Pinpoint the cell where the given text exists, returning its (x, y) midpoint coordinate. 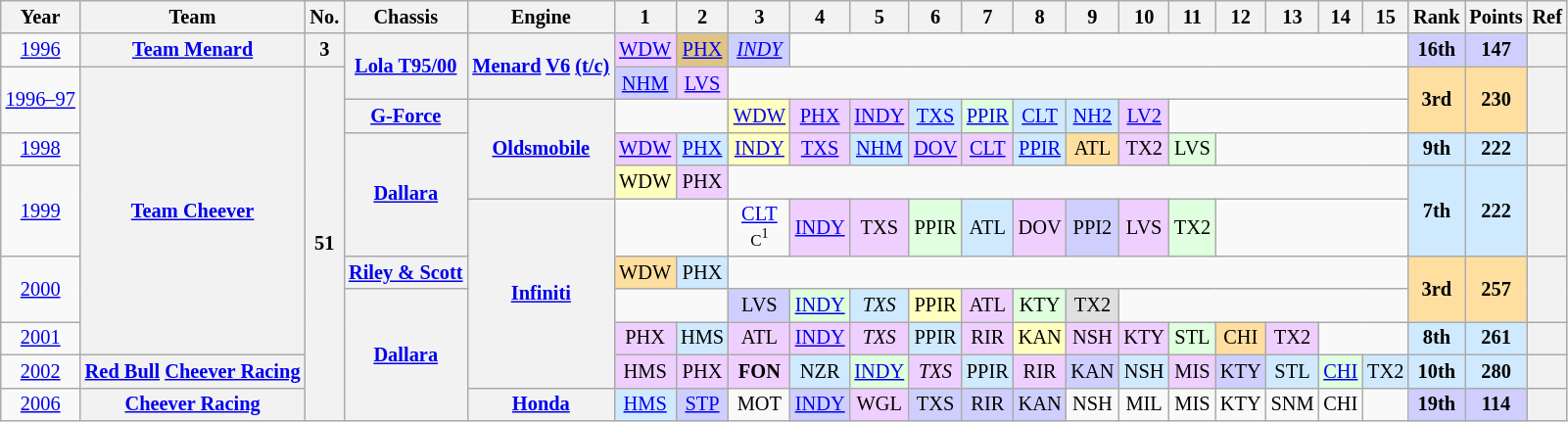
10th (1436, 371)
CLTC1 (760, 227)
15 (1385, 17)
261 (1497, 338)
2006 (41, 404)
2002 (41, 371)
G-Force (405, 116)
Honda (541, 404)
MOT (760, 404)
7th (1436, 211)
19th (1436, 404)
16th (1436, 50)
NH2 (1093, 116)
Year (41, 17)
8 (1040, 17)
51 (324, 244)
13 (1293, 17)
Infiniti (541, 292)
WGL (879, 404)
9th (1436, 149)
Team Cheever (193, 211)
Team Menard (193, 50)
Red Bull Cheever Racing (193, 371)
Riley & Scott (405, 272)
LV2 (1144, 116)
Cheever Racing (193, 404)
PPI2 (1093, 227)
257 (1497, 288)
230 (1497, 100)
Chassis (405, 17)
1996–97 (41, 100)
Lola T95/00 (405, 67)
11 (1193, 17)
1999 (41, 211)
12 (1241, 17)
9 (1093, 17)
Team (193, 17)
6 (935, 17)
Menard V6 (t/c) (541, 67)
No. (324, 17)
280 (1497, 371)
2001 (41, 338)
FON (760, 371)
Oldsmobile (541, 149)
8th (1436, 338)
1 (644, 17)
SNM (1293, 404)
STP (702, 404)
Ref (1547, 17)
Rank (1436, 17)
10 (1144, 17)
NZR (821, 371)
4 (821, 17)
2000 (41, 288)
5 (879, 17)
Points (1497, 17)
MIL (1144, 404)
7 (987, 17)
Engine (541, 17)
14 (1340, 17)
114 (1497, 404)
147 (1497, 50)
1998 (41, 149)
2 (702, 17)
1996 (41, 50)
